Output the [x, y] coordinate of the center of the cell containing the given text.  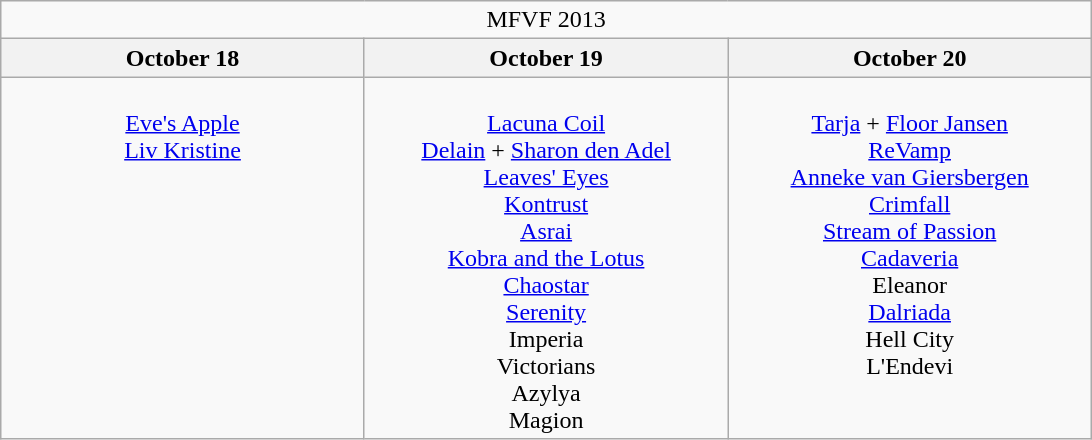
October 19 [546, 58]
Lacuna Coil Delain + Sharon den Adel Leaves' Eyes Kontrust Asrai Kobra and the Lotus Chaostar Serenity Imperia Victorians Azylya Magion [546, 258]
October 20 [910, 58]
October 18 [183, 58]
Eve's Apple Liv Kristine [183, 258]
MFVF 2013 [546, 20]
Tarja + Floor Jansen ReVamp Anneke van Giersbergen Crimfall Stream of Passion Cadaveria Eleanor Dalriada Hell City L'Endevi [910, 258]
